Detect which cell encompasses the target text, then output its (X, Y) center coordinate. 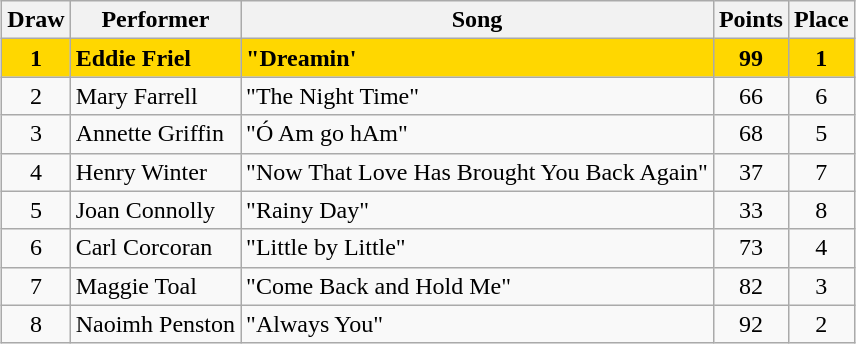
"Dreamin' (478, 58)
Joan Connolly (155, 210)
"Come Back and Hold Me" (478, 286)
33 (750, 210)
73 (750, 248)
"Ó Am go hAm" (478, 134)
82 (750, 286)
Carl Corcoran (155, 248)
92 (750, 324)
Naoimh Penston (155, 324)
Performer (155, 20)
99 (750, 58)
Eddie Friel (155, 58)
Annette Griffin (155, 134)
66 (750, 96)
Mary Farrell (155, 96)
"Rainy Day" (478, 210)
"The Night Time" (478, 96)
Place (821, 20)
"Always You" (478, 324)
"Little by Little" (478, 248)
Maggie Toal (155, 286)
37 (750, 172)
Henry Winter (155, 172)
Draw (36, 20)
"Now That Love Has Brought You Back Again" (478, 172)
68 (750, 134)
Points (750, 20)
Song (478, 20)
